Detect which cell encompasses the target text, then output its (X, Y) center coordinate. 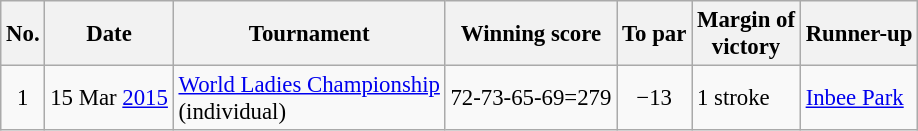
Winning score (531, 34)
No. (23, 34)
Date (109, 34)
Tournament (309, 34)
To par (654, 34)
72-73-65-69=279 (531, 98)
1 (23, 98)
1 stroke (746, 98)
World Ladies Championship(individual) (309, 98)
−13 (654, 98)
Runner-up (858, 34)
Margin ofvictory (746, 34)
Inbee Park (858, 98)
15 Mar 2015 (109, 98)
